Return the [X, Y] coordinate for the center point of the cell that contains the specified text.  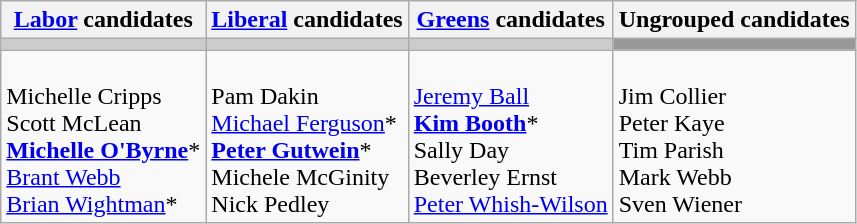
Labor candidates [104, 20]
Pam Dakin Michael Ferguson* Peter Gutwein* Michele McGinity Nick Pedley [307, 136]
Michelle Cripps Scott McLean Michelle O'Byrne* Brant Webb Brian Wightman* [104, 136]
Ungrouped candidates [734, 20]
Jeremy Ball Kim Booth* Sally Day Beverley Ernst Peter Whish-Wilson [510, 136]
Jim Collier Peter Kaye Tim Parish Mark Webb Sven Wiener [734, 136]
Liberal candidates [307, 20]
Greens candidates [510, 20]
